Locate the cell with the specified text and output its [x, y] center coordinate. 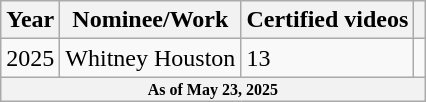
Nominee/Work [150, 20]
13 [328, 58]
Whitney Houston [150, 58]
As of May 23, 2025 [213, 89]
2025 [30, 58]
Certified videos [328, 20]
Year [30, 20]
